Output the [x, y] coordinate of the center of the cell containing the given text.  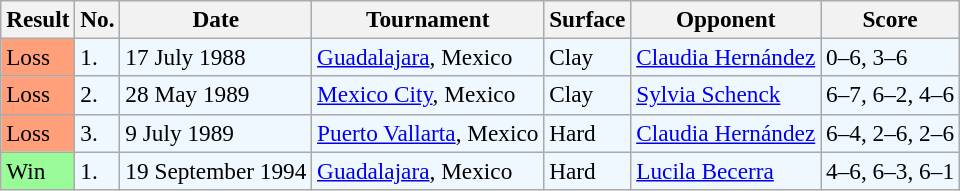
Opponent [726, 19]
Tournament [428, 19]
19 September 1994 [216, 170]
No. [98, 19]
17 July 1988 [216, 57]
Sylvia Schenck [726, 95]
4–6, 6–3, 6–1 [890, 170]
Score [890, 19]
Date [216, 19]
28 May 1989 [216, 95]
Surface [588, 19]
2. [98, 95]
9 July 1989 [216, 133]
6–7, 6–2, 4–6 [890, 95]
Puerto Vallarta, Mexico [428, 133]
0–6, 3–6 [890, 57]
Win [38, 170]
Mexico City, Mexico [428, 95]
3. [98, 133]
6–4, 2–6, 2–6 [890, 133]
Result [38, 19]
Lucila Becerra [726, 170]
